Return the [x, y] coordinate for the center point of the cell that contains the specified text.  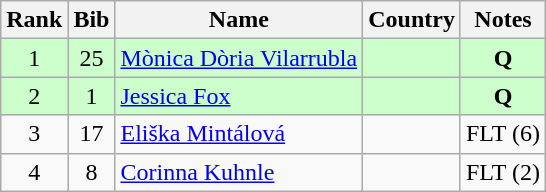
25 [92, 58]
3 [34, 134]
Notes [502, 20]
Name [239, 20]
Corinna Kuhnle [239, 172]
FLT (2) [502, 172]
Rank [34, 20]
4 [34, 172]
Country [412, 20]
FLT (6) [502, 134]
Mònica Dòria Vilarrubla [239, 58]
8 [92, 172]
2 [34, 96]
Eliška Mintálová [239, 134]
Bib [92, 20]
Jessica Fox [239, 96]
17 [92, 134]
